Detect which cell encompasses the target text, then output its [x, y] center coordinate. 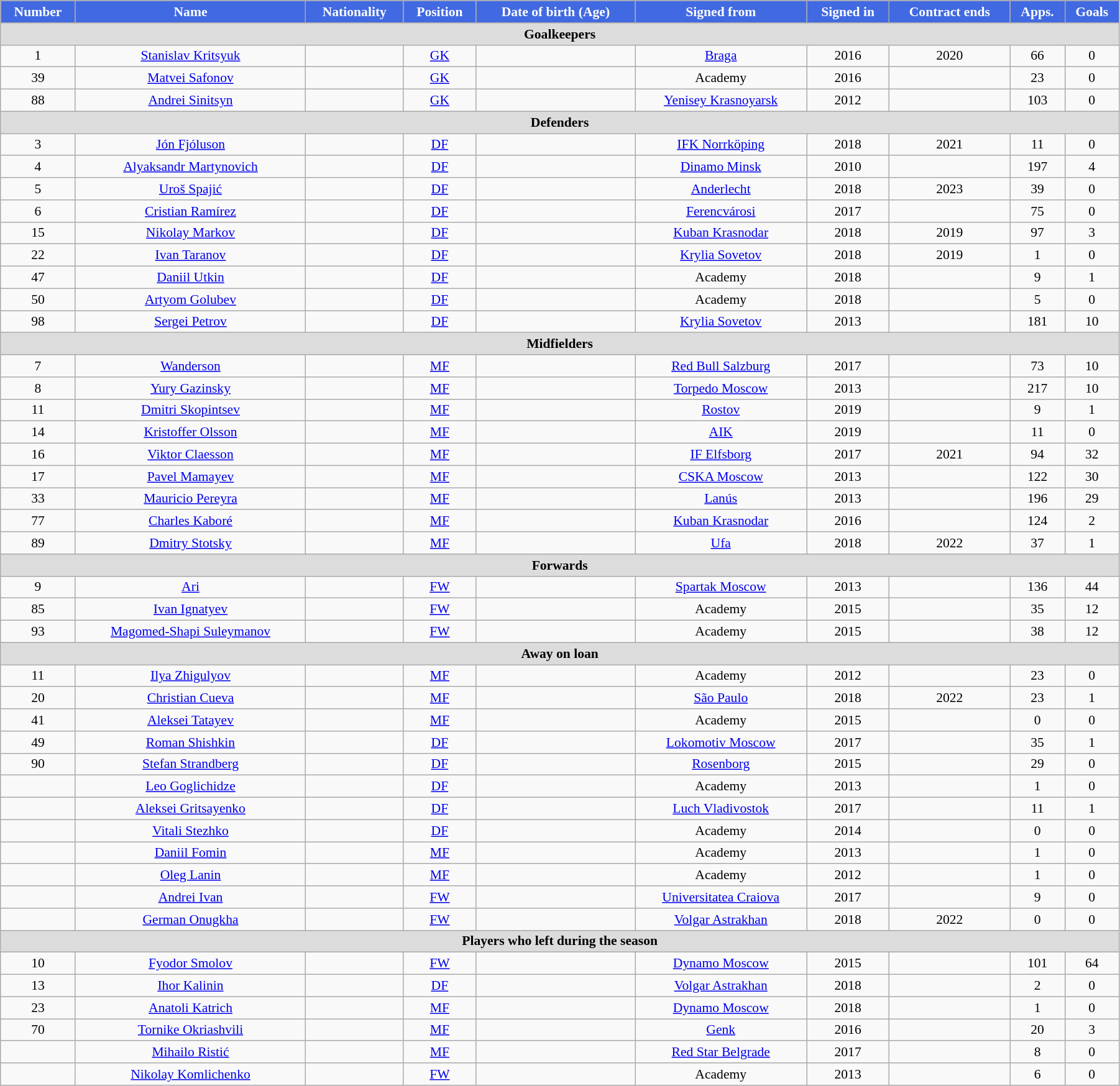
Kristoffer Olsson [190, 432]
Leo Goglichidze [190, 787]
41 [38, 720]
Magomed-Shapi Suleymanov [190, 632]
85 [38, 609]
22 [38, 255]
Aleksei Tatayev [190, 720]
Name [190, 12]
Ari [190, 587]
Universitatea Craiova [721, 897]
Wanderson [190, 366]
Daniil Utkin [190, 278]
Ihor Kalinin [190, 986]
Number [38, 12]
Dmitri Skopintsev [190, 410]
49 [38, 742]
Rosenborg [721, 764]
37 [1037, 543]
Braga [721, 56]
Spartak Moscow [721, 587]
77 [38, 521]
89 [38, 543]
Forwards [560, 565]
Dinamo Minsk [721, 167]
Nikolay Markov [190, 233]
Goals [1091, 12]
7 [38, 366]
16 [38, 455]
Rostov [721, 410]
2014 [848, 831]
33 [38, 499]
88 [38, 101]
103 [1037, 101]
Aleksei Gritsayenko [190, 809]
2023 [950, 189]
Ferencvárosi [721, 211]
Red Star Belgrade [721, 1052]
IF Elfsborg [721, 455]
66 [1037, 56]
Jón Fjóluson [190, 145]
75 [1037, 211]
Ivan Ignatyev [190, 609]
Lokomotiv Moscow [721, 742]
Defenders [560, 122]
90 [38, 764]
Signed from [721, 12]
Uroš Spajić [190, 189]
Ufa [721, 543]
Yenisey Krasnoyarsk [721, 101]
AIK [721, 432]
Anderlecht [721, 189]
Sergei Petrov [190, 322]
93 [38, 632]
CSKA Moscow [721, 477]
Signed in [848, 12]
Vitali Stezhko [190, 831]
122 [1037, 477]
Daniil Fomin [190, 853]
Dmitry Stotsky [190, 543]
Apps. [1037, 12]
196 [1037, 499]
Date of birth (Age) [556, 12]
47 [38, 278]
Torpedo Moscow [721, 388]
2020 [950, 56]
38 [1037, 632]
Ivan Taranov [190, 255]
30 [1091, 477]
136 [1037, 587]
13 [38, 986]
Viktor Claesson [190, 455]
Alyaksandr Martynovich [190, 167]
Genk [721, 1030]
Red Bull Salzburg [721, 366]
Lanús [721, 499]
Nikolay Komlichenko [190, 1074]
Mihailo Ristić [190, 1052]
Luch Vladivostok [721, 809]
17 [38, 477]
Cristian Ramírez [190, 211]
197 [1037, 167]
Goalkeepers [560, 34]
Stefan Strandberg [190, 764]
Tornike Okriashvili [190, 1030]
Midfielders [560, 344]
Oleg Lanin [190, 875]
2010 [848, 167]
70 [38, 1030]
14 [38, 432]
IFK Norrköping [721, 145]
101 [1037, 964]
Charles Kaboré [190, 521]
Yury Gazinsky [190, 388]
Ilya Zhigulyov [190, 676]
São Paulo [721, 698]
Position [440, 12]
73 [1037, 366]
181 [1037, 322]
Andrei Sinitsyn [190, 101]
Andrei Ivan [190, 897]
97 [1037, 233]
Mauricio Pereyra [190, 499]
Anatoli Katrich [190, 1008]
217 [1037, 388]
German Onugkha [190, 919]
Christian Cueva [190, 698]
Matvei Safonov [190, 78]
Roman Shishkin [190, 742]
Pavel Mamayev [190, 477]
32 [1091, 455]
15 [38, 233]
94 [1037, 455]
Contract ends [950, 12]
Away on loan [560, 654]
Players who left during the season [560, 941]
50 [38, 299]
Artyom Golubev [190, 299]
Fyodor Smolov [190, 964]
Nationality [354, 12]
98 [38, 322]
124 [1037, 521]
44 [1091, 587]
Stanislav Kritsyuk [190, 56]
64 [1091, 964]
